Detect which cell encompasses the target text, then output its [x, y] center coordinate. 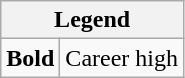
Bold [30, 58]
Legend [92, 20]
Career high [122, 58]
